Locate the cell with the specified text and output its (X, Y) center coordinate. 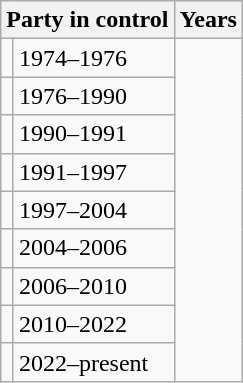
2006–2010 (94, 286)
1976–1990 (94, 96)
Party in control (88, 20)
1974–1976 (94, 58)
Years (208, 20)
1997–2004 (94, 210)
2004–2006 (94, 248)
2022–present (94, 362)
1991–1997 (94, 172)
1990–1991 (94, 134)
2010–2022 (94, 324)
